Capture the cell that displays the provided text and extract its [x, y] central coordinate. 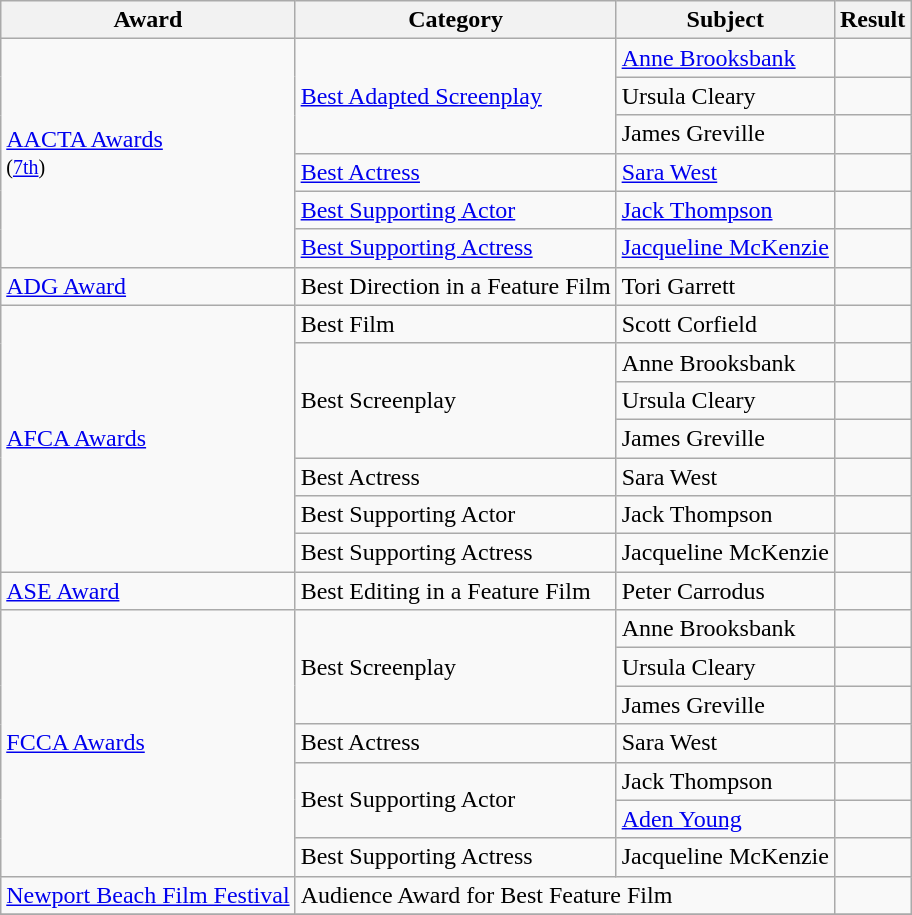
FCCA Awards [148, 743]
Award [148, 20]
Best Adapted Screenplay [456, 96]
Audience Award for Best Feature Film [564, 895]
Scott Corfield [725, 324]
Tori Garrett [725, 286]
AACTA Awards(7th) [148, 153]
Aden Young [725, 819]
Category [456, 20]
Result [872, 20]
Subject [725, 20]
ADG Award [148, 286]
Best Editing in a Feature Film [456, 591]
ASE Award [148, 591]
Best Film [456, 324]
Best Direction in a Feature Film [456, 286]
Peter Carrodus [725, 591]
AFCA Awards [148, 438]
Newport Beach Film Festival [148, 895]
